Capture the cell that displays the provided text and extract its (X, Y) central coordinate. 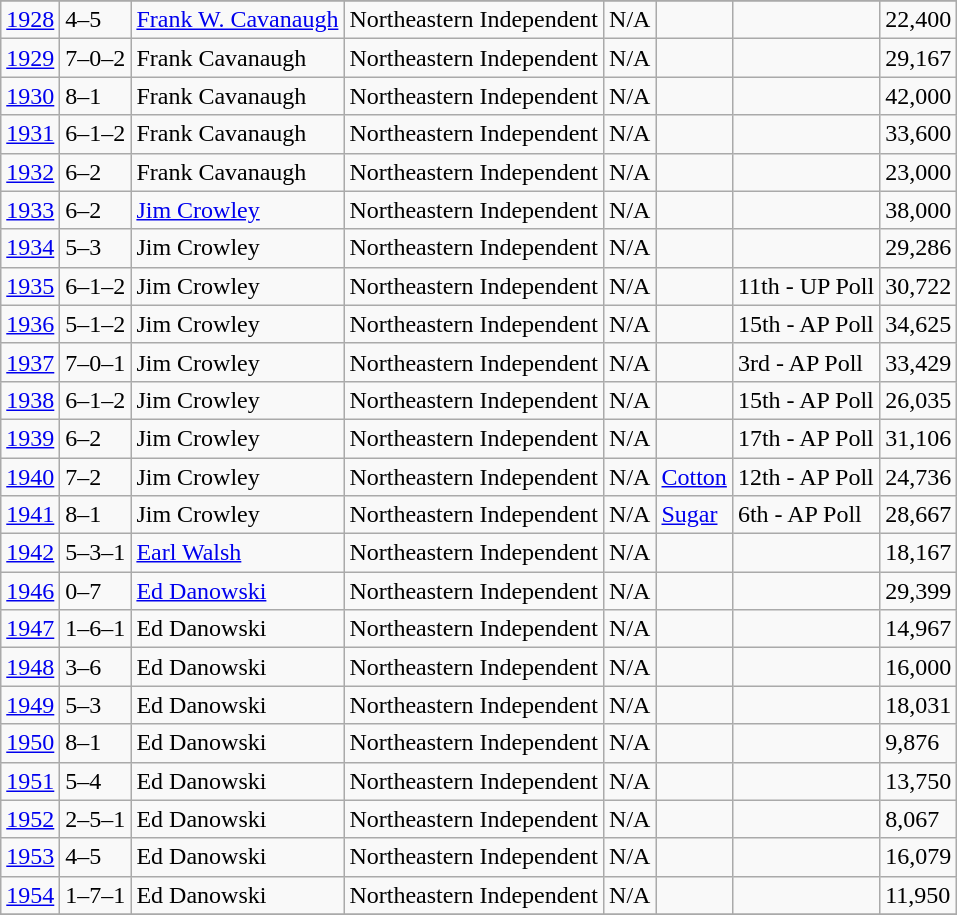
0–7 (96, 591)
8,067 (918, 819)
1950 (30, 743)
1936 (30, 324)
7–2 (96, 477)
1942 (30, 553)
1947 (30, 629)
7–0–1 (96, 362)
38,000 (918, 210)
30,722 (918, 286)
1952 (30, 819)
1935 (30, 286)
7–0–2 (96, 58)
23,000 (918, 172)
1–7–1 (96, 895)
33,429 (918, 362)
29,399 (918, 591)
18,031 (918, 705)
22,400 (918, 20)
1931 (30, 134)
11th - UP Poll (806, 286)
5–4 (96, 781)
18,167 (918, 553)
11,950 (918, 895)
1932 (30, 172)
1953 (30, 857)
28,667 (918, 515)
42,000 (918, 96)
1946 (30, 591)
1–6–1 (96, 629)
1941 (30, 515)
1940 (30, 477)
24,736 (918, 477)
3rd - AP Poll (806, 362)
2–5–1 (96, 819)
26,035 (918, 400)
1929 (30, 58)
6th - AP Poll (806, 515)
3–6 (96, 667)
Earl Walsh (238, 553)
34,625 (918, 324)
1939 (30, 438)
5–1–2 (96, 324)
16,079 (918, 857)
5–3–1 (96, 553)
1948 (30, 667)
33,600 (918, 134)
17th - AP Poll (806, 438)
1930 (30, 96)
14,967 (918, 629)
31,106 (918, 438)
29,167 (918, 58)
1949 (30, 705)
1954 (30, 895)
12th - AP Poll (806, 477)
Frank W. Cavanaugh (238, 20)
1938 (30, 400)
16,000 (918, 667)
1928 (30, 20)
29,286 (918, 248)
9,876 (918, 743)
Cotton (694, 477)
1934 (30, 248)
1933 (30, 210)
13,750 (918, 781)
Sugar (694, 515)
1951 (30, 781)
1937 (30, 362)
